Detect which cell encompasses the target text, then output its [x, y] center coordinate. 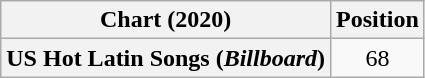
US Hot Latin Songs (Billboard) [166, 58]
68 [378, 58]
Chart (2020) [166, 20]
Position [378, 20]
